For the text-containing cell, return its midpoint in [X, Y] coordinate format. 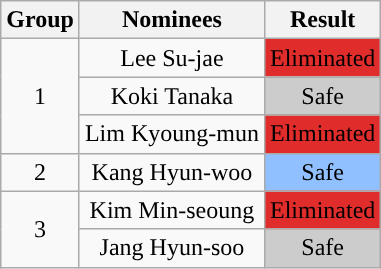
Kim Min-seoung [172, 210]
Lee Su-jae [172, 58]
Lim Kyoung-mun [172, 134]
Koki Tanaka [172, 96]
Nominees [172, 20]
1 [40, 96]
Kang Hyun-woo [172, 172]
Result [322, 20]
Group [40, 20]
3 [40, 229]
2 [40, 172]
Jang Hyun-soo [172, 248]
